Extract the (x, y) coordinate from the center of the cell holding the provided text.  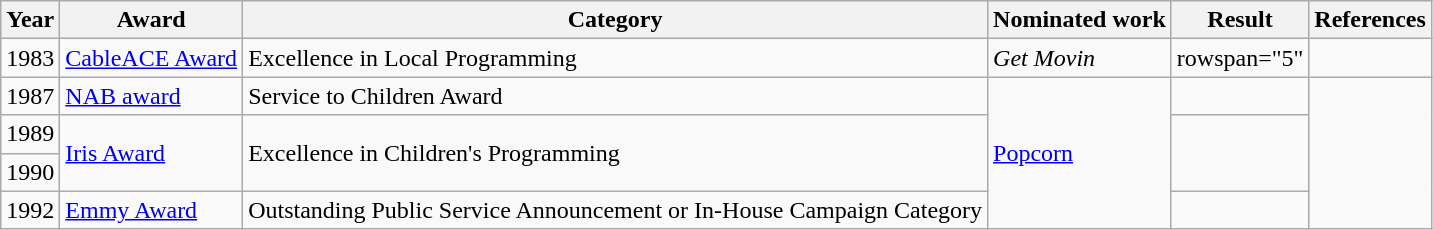
1989 (30, 134)
Excellence in Children's Programming (616, 153)
Result (1240, 20)
Get Movin (1080, 58)
References (1370, 20)
Nominated work (1080, 20)
Year (30, 20)
Service to Children Award (616, 96)
Award (152, 20)
1992 (30, 210)
rowspan="5" (1240, 58)
Category (616, 20)
NAB award (152, 96)
1990 (30, 172)
Popcorn (1080, 153)
CableACE Award (152, 58)
Outstanding Public Service Announcement or In-House Campaign Category (616, 210)
1987 (30, 96)
Excellence in Local Programming (616, 58)
1983 (30, 58)
Emmy Award (152, 210)
Iris Award (152, 153)
